Capture the cell that displays the provided text and extract its (X, Y) central coordinate. 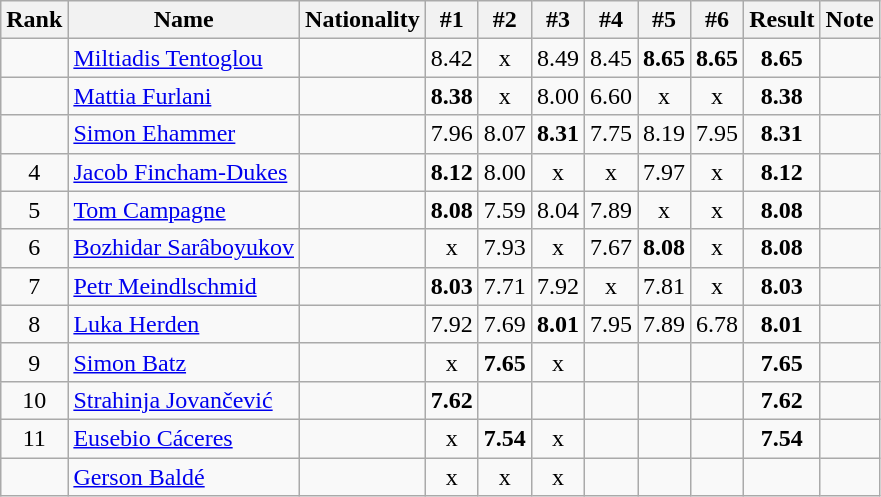
8.49 (558, 58)
5 (34, 210)
#6 (718, 20)
Mattia Furlani (184, 96)
7.59 (504, 210)
Simon Ehammer (184, 134)
Luka Herden (184, 324)
7.93 (504, 248)
4 (34, 172)
7.96 (452, 134)
7.69 (504, 324)
11 (34, 438)
Gerson Baldé (184, 477)
8.19 (664, 134)
Eusebio Cáceres (184, 438)
Miltiadis Tentoglou (184, 58)
#5 (664, 20)
#1 (452, 20)
#2 (504, 20)
#4 (610, 20)
7.97 (664, 172)
8.04 (558, 210)
7.81 (664, 286)
6 (34, 248)
8.07 (504, 134)
7.71 (504, 286)
Jacob Fincham-Dukes (184, 172)
9 (34, 362)
#3 (558, 20)
7.67 (610, 248)
10 (34, 400)
Nationality (363, 20)
Simon Batz (184, 362)
Strahinja Jovančević (184, 400)
Result (782, 20)
7 (34, 286)
8.42 (452, 58)
8 (34, 324)
6.78 (718, 324)
Rank (34, 20)
Note (850, 20)
6.60 (610, 96)
Bozhidar Sarâboyukov (184, 248)
Tom Campagne (184, 210)
7.75 (610, 134)
8.45 (610, 58)
Petr Meindlschmid (184, 286)
Name (184, 20)
